Identify which cell holds the provided text, then report its (X, Y) central coordinate. 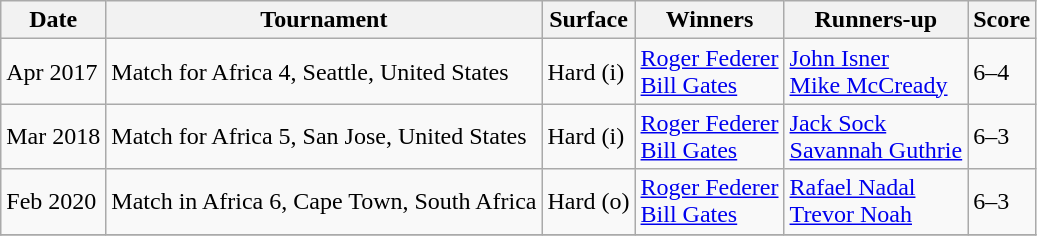
Rafael Nadal Trevor Noah (876, 202)
Jack Sock Savannah Guthrie (876, 136)
Apr 2017 (54, 72)
Date (54, 20)
Match in Africa 6, Cape Town, South Africa (324, 202)
Match for Africa 5, San Jose, United States (324, 136)
Surface (588, 20)
Runners-up (876, 20)
Mar 2018 (54, 136)
Winners (710, 20)
Hard (o) (588, 202)
Match for Africa 4, Seattle, United States (324, 72)
John Isner Mike McCready (876, 72)
6–4 (1002, 72)
Tournament (324, 20)
Feb 2020 (54, 202)
Score (1002, 20)
